Capture the cell that displays the provided text and extract its [x, y] central coordinate. 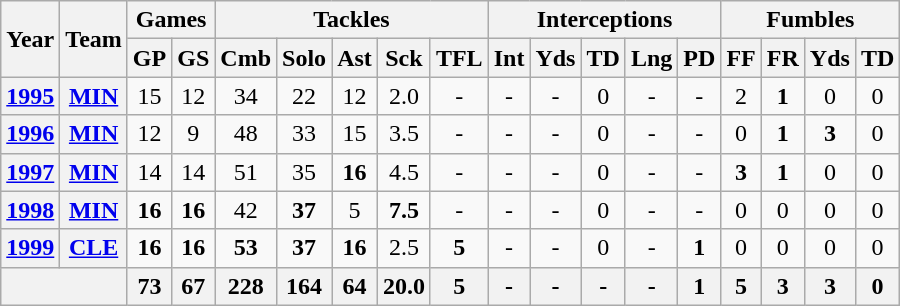
Solo [304, 58]
164 [304, 286]
Tackles [352, 20]
Sck [404, 58]
GS [194, 58]
42 [246, 210]
Team [94, 39]
4.5 [404, 172]
64 [355, 286]
73 [149, 286]
9 [194, 134]
FR [782, 58]
20.0 [404, 286]
1996 [30, 134]
1999 [30, 248]
Interceptions [604, 20]
51 [246, 172]
1995 [30, 96]
34 [246, 96]
7.5 [404, 210]
22 [304, 96]
1997 [30, 172]
3.5 [404, 134]
Cmb [246, 58]
1998 [30, 210]
2.0 [404, 96]
2.5 [404, 248]
67 [194, 286]
2 [741, 96]
Ast [355, 58]
228 [246, 286]
Lng [651, 58]
Int [509, 58]
33 [304, 134]
PD [700, 58]
35 [304, 172]
FF [741, 58]
Fumbles [810, 20]
GP [149, 58]
Year [30, 39]
48 [246, 134]
TFL [459, 58]
Games [170, 20]
53 [246, 248]
CLE [94, 248]
